Search for the cell housing the specified text and yield its (X, Y) center coordinate. 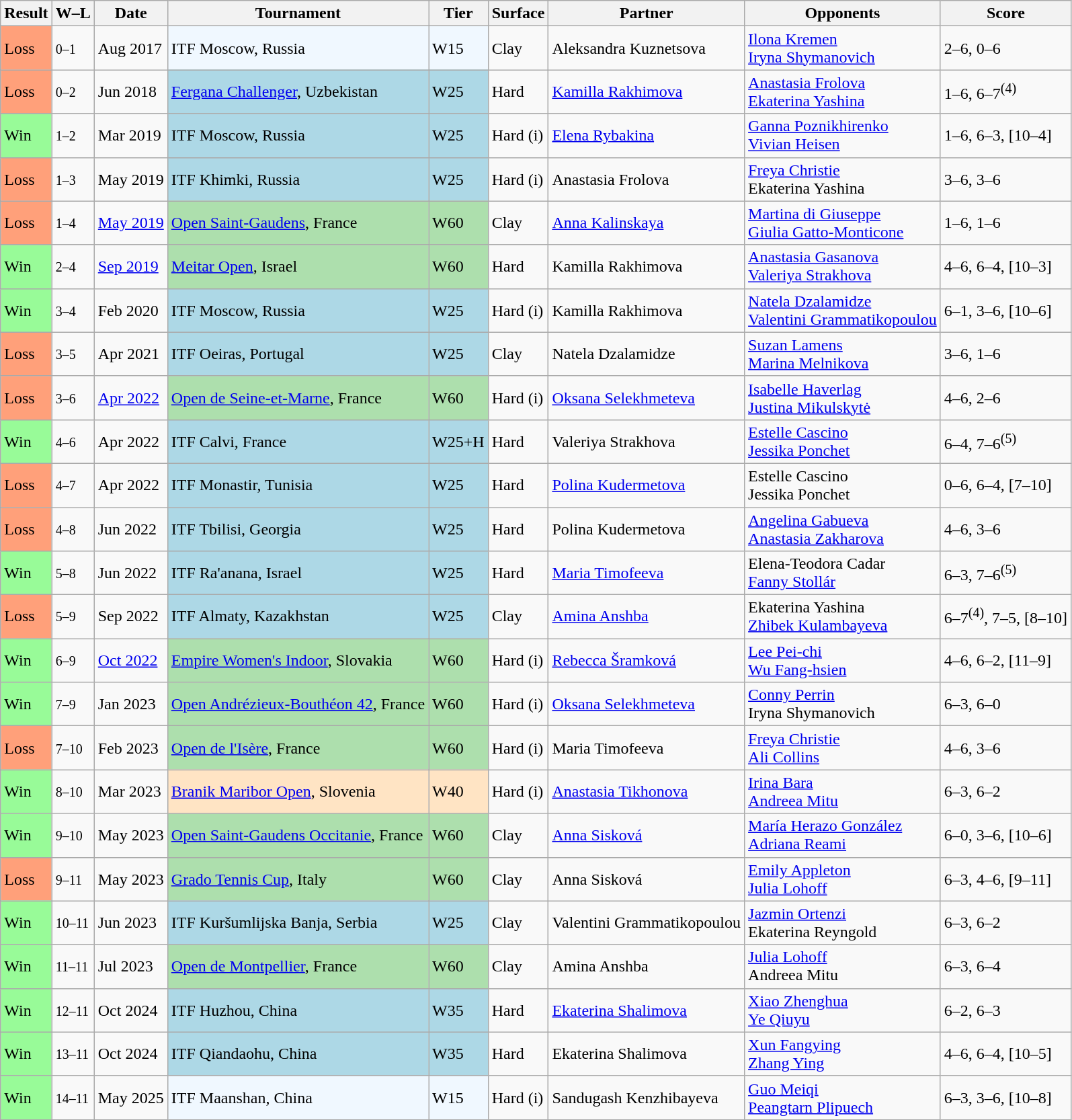
Jazmin Ortenzi Ekaterina Reyngold (843, 922)
Lee Pei-chi Wu Fang-hsien (843, 660)
Aleksandra Kuznetsova (647, 48)
ITF Tbilisi, Georgia (298, 528)
6–3, 3–6, [10–8] (1005, 1097)
1–3 (73, 179)
6–3, 4–6, [9–11] (1005, 879)
2–6, 0–6 (1005, 48)
Angelina Gabueva Anastasia Zakharova (843, 528)
ITF Qiandaohu, China (298, 1054)
3–4 (73, 311)
0–6, 6–4, [7–10] (1005, 485)
Freya Christie Ali Collins (843, 748)
María Herazo González Adriana Reami (843, 835)
Fergana Challenger, Uzbekistan (298, 91)
Rebecca Šramková (647, 660)
Aug 2017 (130, 48)
Ganna Poznikhirenko Vivian Heisen (843, 136)
Valeriya Strakhova (647, 441)
0–1 (73, 48)
Ilona Kremen Iryna Shymanovich (843, 48)
ITF Huzhou, China (298, 1010)
0–2 (73, 91)
Open Saint-Gaudens, France (298, 223)
Anna Kalinskaya (647, 223)
Oct 2022 (130, 660)
10–11 (73, 922)
5–9 (73, 617)
Irina Bara Andreea Mitu (843, 792)
Tournament (298, 13)
6–3, 7–6(5) (1005, 573)
Martina di Giuseppe Giulia Gatto-Monticone (843, 223)
Partner (647, 13)
Branik Maribor Open, Slovenia (298, 792)
11–11 (73, 967)
Anastasia Gasanova Valeriya Strakhova (843, 266)
13–11 (73, 1054)
1–6, 6–7(4) (1005, 91)
3–6, 1–6 (1005, 354)
6–3, 6–0 (1005, 705)
ITF Oeiras, Portugal (298, 354)
Emily Appleton Julia Lohoff (843, 879)
7–9 (73, 705)
Sandugash Kenzhibayeva (647, 1097)
6–9 (73, 660)
Feb 2020 (130, 311)
Jul 2023 (130, 967)
Grado Tennis Cup, Italy (298, 879)
Xiao Zhenghua Ye Qiuyu (843, 1010)
6–3, 6–4 (1005, 967)
Apr 2021 (130, 354)
Natela Dzalamidze Valentini Grammatikopoulou (843, 311)
Elena Rybakina (647, 136)
3–6, 3–6 (1005, 179)
4–7 (73, 485)
Jun 2018 (130, 91)
Elena-Teodora Cadar Fanny Stollár (843, 573)
6–0, 3–6, [10–6] (1005, 835)
Suzan Lamens Marina Melnikova (843, 354)
Anastasia Frolova Ekaterina Yashina (843, 91)
7–10 (73, 748)
4–8 (73, 528)
4–6, 6–4, [10–5] (1005, 1054)
Jan 2023 (130, 705)
Empire Women's Indoor, Slovakia (298, 660)
4–6, 6–2, [11–9] (1005, 660)
Isabelle Haverlag Justina Mikulskytė (843, 398)
12–11 (73, 1010)
ITF Ra'anana, Israel (298, 573)
3–6 (73, 398)
Tier (458, 13)
4–6, 6–4, [10–3] (1005, 266)
Julia Lohoff Andreea Mitu (843, 967)
Open de Montpellier, France (298, 967)
Opponents (843, 13)
Date (130, 13)
1–6, 1–6 (1005, 223)
1–2 (73, 136)
3–5 (73, 354)
ITF Kuršumlijska Banja, Serbia (298, 922)
Ekaterina Yashina Zhibek Kulambayeva (843, 617)
6–7(4), 7–5, [8–10] (1005, 617)
5–8 (73, 573)
ITF Calvi, France (298, 441)
4–6 (73, 441)
W25+H (458, 441)
Conny Perrin Iryna Shymanovich (843, 705)
ITF Maanshan, China (298, 1097)
Xun Fangying Zhang Ying (843, 1054)
May 2025 (130, 1097)
Open de Seine-et-Marne, France (298, 398)
Result (26, 13)
ITF Monastir, Tunisia (298, 485)
6–1, 3–6, [10–6] (1005, 311)
Freya Christie Ekaterina Yashina (843, 179)
Mar 2019 (130, 136)
Anastasia Frolova (647, 179)
W40 (458, 792)
1–6, 6–3, [10–4] (1005, 136)
Valentini Grammatikopoulou (647, 922)
9–10 (73, 835)
6–2, 6–3 (1005, 1010)
8–10 (73, 792)
Sep 2022 (130, 617)
4–6, 2–6 (1005, 398)
9–11 (73, 879)
Meitar Open, Israel (298, 266)
Sep 2019 (130, 266)
Guo Meiqi Peangtarn Plipuech (843, 1097)
Open Saint-Gaudens Occitanie, France (298, 835)
Surface (518, 13)
Jun 2023 (130, 922)
Anastasia Tikhonova (647, 792)
14–11 (73, 1097)
Score (1005, 13)
W–L (73, 13)
Natela Dzalamidze (647, 354)
1–4 (73, 223)
Open Andrézieux-Bouthéon 42, France (298, 705)
Open de l'Isère, France (298, 748)
Feb 2023 (130, 748)
Mar 2023 (130, 792)
ITF Khimki, Russia (298, 179)
ITF Almaty, Kazakhstan (298, 617)
6–4, 7–6(5) (1005, 441)
2–4 (73, 266)
